Extract the [x, y] coordinate from the center of the cell holding the provided text.  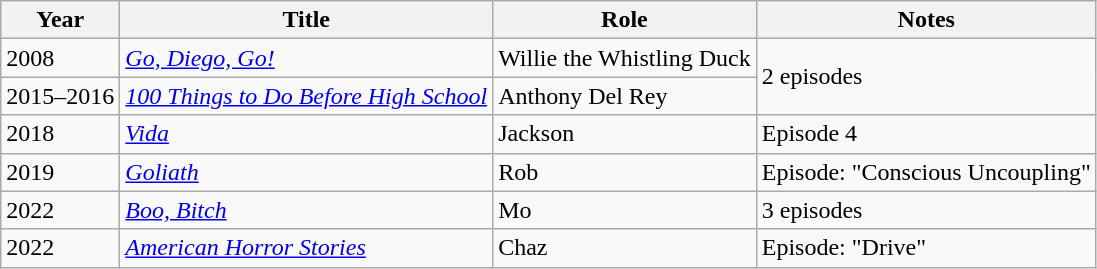
American Horror Stories [306, 248]
Mo [625, 210]
Vida [306, 134]
100 Things to Do Before High School [306, 96]
Boo, Bitch [306, 210]
2019 [60, 172]
Episode: "Drive" [926, 248]
Goliath [306, 172]
2015–2016 [60, 96]
Willie the Whistling Duck [625, 58]
Episode 4 [926, 134]
Chaz [625, 248]
Jackson [625, 134]
2018 [60, 134]
Year [60, 20]
2 episodes [926, 77]
Title [306, 20]
Role [625, 20]
Anthony Del Rey [625, 96]
Episode: "Conscious Uncoupling" [926, 172]
2008 [60, 58]
Rob [625, 172]
3 episodes [926, 210]
Go, Diego, Go! [306, 58]
Notes [926, 20]
